For the text-containing cell, return its midpoint in (x, y) coordinate format. 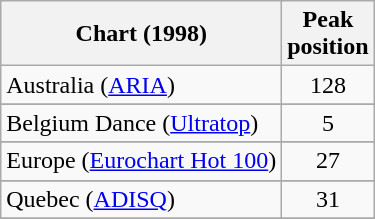
31 (328, 199)
Quebec (ADISQ) (142, 199)
Europe (Eurochart Hot 100) (142, 161)
Australia (ARIA) (142, 85)
Chart (1998) (142, 34)
27 (328, 161)
128 (328, 85)
5 (328, 123)
Belgium Dance (Ultratop) (142, 123)
Peakposition (328, 34)
